Return the (X, Y) coordinate for the center point of the cell that contains the specified text.  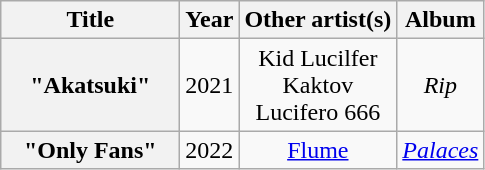
Palaces (440, 150)
Title (90, 20)
2021 (210, 85)
Flume (318, 150)
"Only Fans" (90, 150)
Other artist(s) (318, 20)
"Akatsuki" (90, 85)
Album (440, 20)
Rip (440, 85)
Kid LucilferKaktovLucifero 666 (318, 85)
2022 (210, 150)
Year (210, 20)
